Output the [x, y] coordinate of the center of the cell containing the given text.  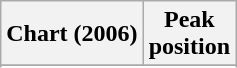
Chart (2006) [72, 34]
Peakposition [189, 34]
